Extract the [X, Y] coordinate from the center of the cell holding the provided text.  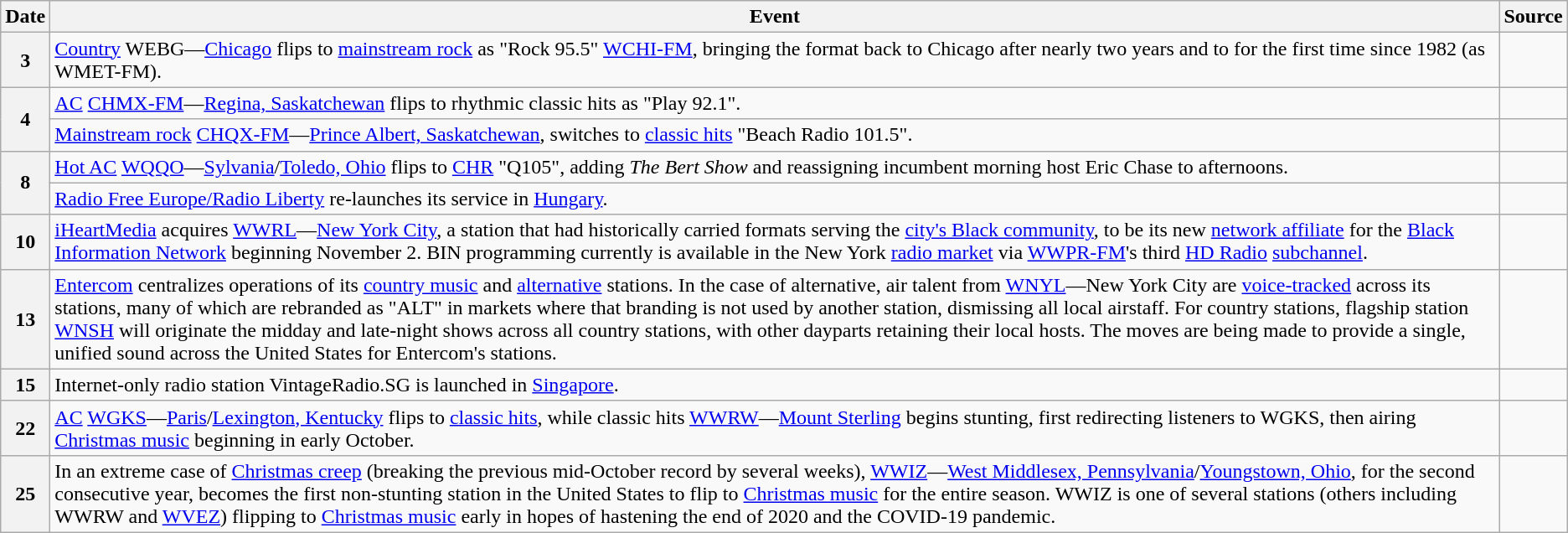
Source [1533, 17]
Event [775, 17]
15 [25, 385]
AC CHMX-FM—Regina, Saskatchewan flips to rhythmic classic hits as "Play 92.1". [775, 103]
Mainstream rock CHQX-FM—Prince Albert, Saskatchewan, switches to classic hits "Beach Radio 101.5". [775, 135]
Radio Free Europe/Radio Liberty re-launches its service in Hungary. [775, 199]
10 [25, 241]
22 [25, 427]
4 [25, 119]
13 [25, 318]
3 [25, 60]
8 [25, 183]
25 [25, 494]
Internet-only radio station VintageRadio.SG is launched in Singapore. [775, 385]
Hot AC WQQO—Sylvania/Toledo, Ohio flips to CHR "Q105", adding The Bert Show and reassigning incumbent morning host Eric Chase to afternoons. [775, 167]
Date [25, 17]
